Scan for the cell matching the given text and deliver its (x, y) coordinate at center. 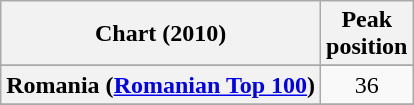
Chart (2010) (161, 34)
Romania (Romanian Top 100) (161, 85)
Peakposition (367, 34)
36 (367, 85)
